Output the [X, Y] coordinate of the center of the cell containing the given text.  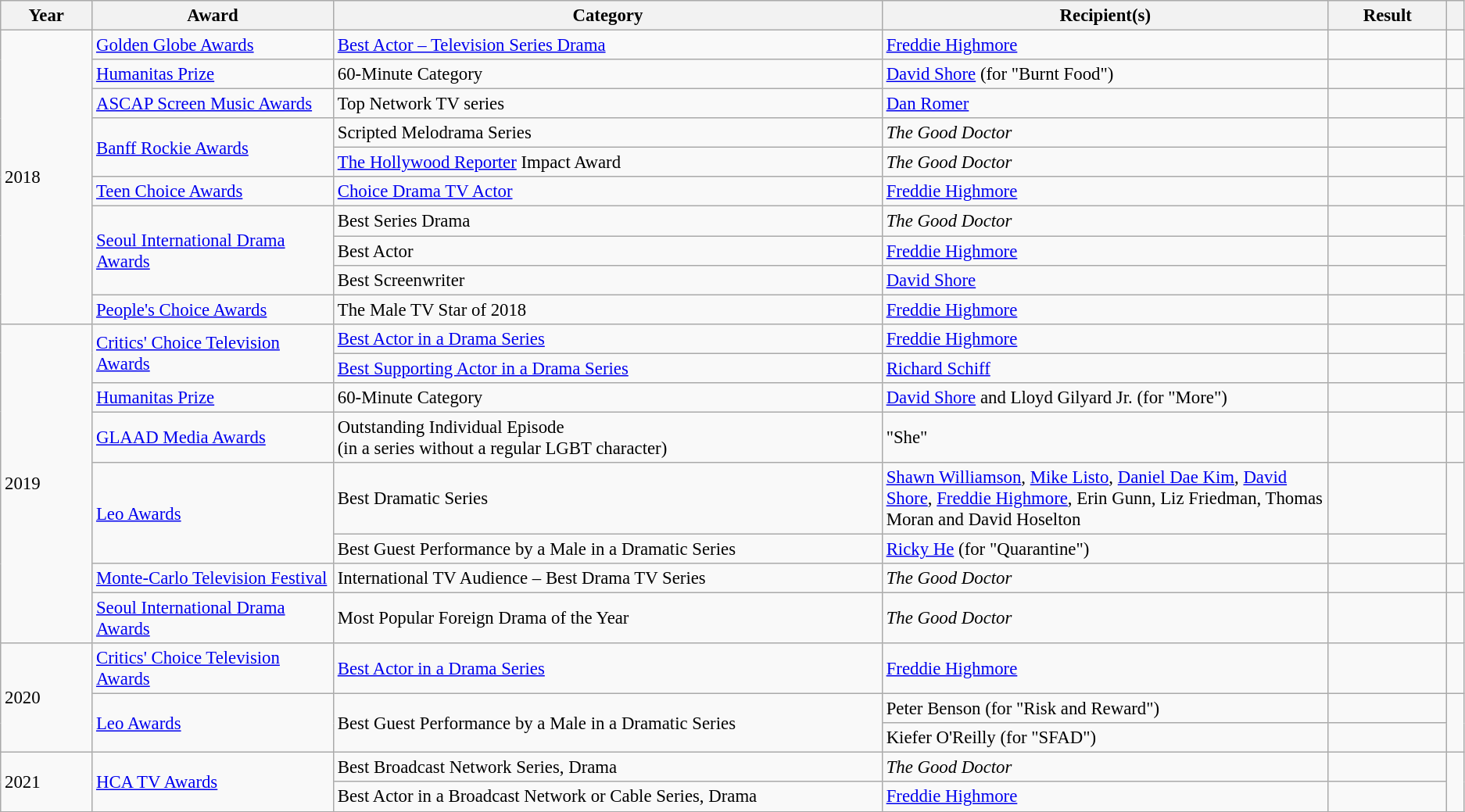
HCA TV Awards [213, 782]
Best Actor in a Broadcast Network or Cable Series, Drama [607, 797]
Peter Benson (for "Risk and Reward") [1105, 709]
Best Screenwriter [607, 280]
Top Network TV series [607, 104]
Shawn Williamson, Mike Listo, Daniel Dae Kim, David Shore, Freddie Highmore, Erin Gunn, Liz Friedman, Thomas Moran and David Hoselton [1105, 499]
People's Choice Awards [213, 309]
Richard Schiff [1105, 368]
Kiefer O'Reilly (for "SFAD") [1105, 738]
Category [607, 16]
Ricky He (for "Quarantine") [1105, 549]
Dan Romer [1105, 104]
Outstanding Individual Episode(in a series without a regular LGBT character) [607, 438]
Most Popular Foreign Drama of the Year [607, 619]
Recipient(s) [1105, 16]
Best Dramatic Series [607, 499]
Teen Choice Awards [213, 191]
Best Broadcast Network Series, Drama [607, 767]
David Shore and Lloyd Gilyard Jr. (for "More") [1105, 398]
GLAAD Media Awards [213, 438]
Golden Globe Awards [213, 45]
2020 [47, 698]
2021 [47, 782]
Best Supporting Actor in a Drama Series [607, 368]
Monte-Carlo Television Festival [213, 578]
The Male TV Star of 2018 [607, 309]
Best Actor – Television Series Drama [607, 45]
Banff Rockie Awards [213, 147]
Award [213, 16]
Best Series Drama [607, 221]
Choice Drama TV Actor [607, 191]
Result [1387, 16]
Year [47, 16]
David Shore [1105, 280]
2018 [47, 177]
2019 [47, 483]
David Shore (for "Burnt Food") [1105, 74]
Scripted Melodrama Series [607, 133]
The Hollywood Reporter Impact Award [607, 163]
"She" [1105, 438]
ASCAP Screen Music Awards [213, 104]
International TV Audience – Best Drama TV Series [607, 578]
Best Actor [607, 251]
